Return the (x, y) coordinate for the center point of the cell that contains the specified text.  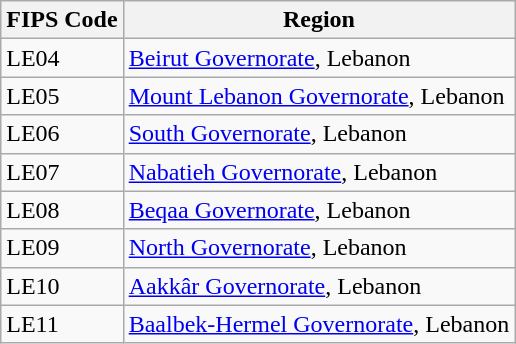
Baalbek-Hermel Governorate, Lebanon (319, 324)
Nabatieh Governorate, Lebanon (319, 172)
South Governorate, Lebanon (319, 134)
FIPS Code (62, 20)
Mount Lebanon Governorate, Lebanon (319, 96)
Region (319, 20)
Beirut Governorate, Lebanon (319, 58)
LE08 (62, 210)
LE07 (62, 172)
Beqaa Governorate, Lebanon (319, 210)
LE04 (62, 58)
LE10 (62, 286)
North Governorate, Lebanon (319, 248)
LE06 (62, 134)
LE09 (62, 248)
Aakkâr Governorate, Lebanon (319, 286)
LE11 (62, 324)
LE05 (62, 96)
